Pinpoint the cell where the given text exists, returning its (x, y) midpoint coordinate. 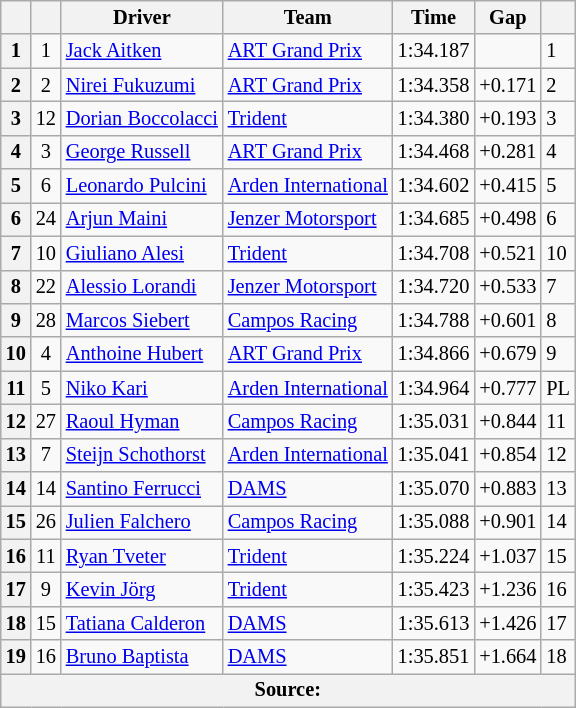
+1.426 (508, 623)
1:34.866 (434, 354)
Bruno Baptista (142, 657)
PL (558, 388)
Marcos Siebert (142, 320)
Giuliano Alesi (142, 253)
Kevin Jörg (142, 589)
Time (434, 17)
+0.521 (508, 253)
1:34.602 (434, 186)
Santino Ferrucci (142, 489)
Raoul Hyman (142, 421)
24 (46, 219)
+0.171 (508, 85)
+0.901 (508, 522)
+0.844 (508, 421)
1:34.685 (434, 219)
Nirei Fukuzumi (142, 85)
George Russell (142, 152)
+0.777 (508, 388)
1:34.720 (434, 287)
+0.533 (508, 287)
+0.679 (508, 354)
1:35.070 (434, 489)
Team (308, 17)
Anthoine Hubert (142, 354)
Steijn Schothorst (142, 455)
19 (16, 657)
Niko Kari (142, 388)
+1.236 (508, 589)
Julien Falchero (142, 522)
1:34.380 (434, 118)
1:34.964 (434, 388)
Source: (288, 690)
Gap (508, 17)
27 (46, 421)
Alessio Lorandi (142, 287)
+0.854 (508, 455)
+0.281 (508, 152)
Arjun Maini (142, 219)
1:35.423 (434, 589)
+0.498 (508, 219)
1:35.041 (434, 455)
+0.193 (508, 118)
1:34.358 (434, 85)
1:34.708 (434, 253)
+1.664 (508, 657)
1:35.851 (434, 657)
1:34.788 (434, 320)
22 (46, 287)
1:35.613 (434, 623)
28 (46, 320)
Ryan Tveter (142, 556)
1:34.187 (434, 51)
Driver (142, 17)
Jack Aitken (142, 51)
1:35.088 (434, 522)
Leonardo Pulcini (142, 186)
+1.037 (508, 556)
+0.883 (508, 489)
26 (46, 522)
1:34.468 (434, 152)
+0.601 (508, 320)
1:35.031 (434, 421)
1:35.224 (434, 556)
Tatiana Calderon (142, 623)
+0.415 (508, 186)
Dorian Boccolacci (142, 118)
